Return the (x, y) coordinate for the center point of the cell that contains the specified text.  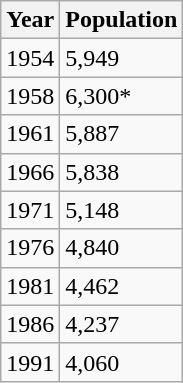
4,237 (122, 324)
Year (30, 20)
1981 (30, 286)
5,949 (122, 58)
1958 (30, 96)
5,887 (122, 134)
1986 (30, 324)
4,840 (122, 248)
1961 (30, 134)
Population (122, 20)
1991 (30, 362)
1971 (30, 210)
1976 (30, 248)
5,838 (122, 172)
4,462 (122, 286)
5,148 (122, 210)
6,300* (122, 96)
4,060 (122, 362)
1954 (30, 58)
1966 (30, 172)
